Output the (x, y) coordinate of the center of the cell containing the given text.  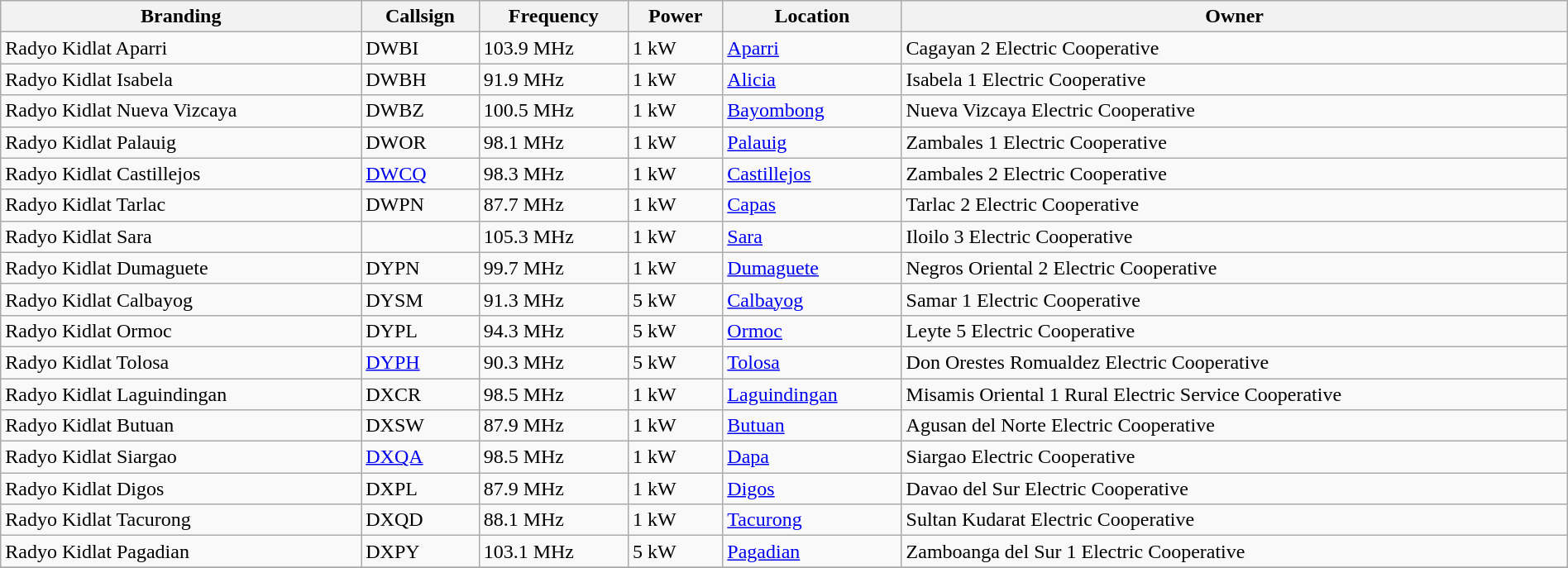
Pagadian (812, 551)
DYPL (420, 331)
Agusan del Norte Electric Cooperative (1234, 426)
Radyo Kidlat Tarlac (181, 205)
Frequency (553, 17)
Branding (181, 17)
DXCR (420, 394)
Radyo Kidlat Aparri (181, 48)
DWBZ (420, 111)
Tolosa (812, 362)
105.3 MHz (553, 236)
Bayombong (812, 111)
Radyo Kidlat Nueva Vizcaya (181, 111)
Radyo Kidlat Laguindingan (181, 394)
Radyo Kidlat Pagadian (181, 551)
DWCQ (420, 174)
DXPL (420, 489)
Castillejos (812, 174)
94.3 MHz (553, 331)
Nueva Vizcaya Electric Cooperative (1234, 111)
Leyte 5 Electric Cooperative (1234, 331)
DXSW (420, 426)
Zambales 2 Electric Cooperative (1234, 174)
Negros Oriental 2 Electric Cooperative (1234, 268)
91.9 MHz (553, 79)
Ormoc (812, 331)
103.1 MHz (553, 551)
Radyo Kidlat Castillejos (181, 174)
DXQD (420, 520)
Zambales 1 Electric Cooperative (1234, 142)
DXPY (420, 551)
98.1 MHz (553, 142)
Palauig (812, 142)
Aparri (812, 48)
DWPN (420, 205)
90.3 MHz (553, 362)
Callsign (420, 17)
Dapa (812, 457)
DWOR (420, 142)
99.7 MHz (553, 268)
Iloilo 3 Electric Cooperative (1234, 236)
91.3 MHz (553, 299)
Capas (812, 205)
Digos (812, 489)
Radyo Kidlat Tacurong (181, 520)
Radyo Kidlat Digos (181, 489)
98.3 MHz (553, 174)
88.1 MHz (553, 520)
Misamis Oriental 1 Rural Electric Service Cooperative (1234, 394)
DWBI (420, 48)
Davao del Sur Electric Cooperative (1234, 489)
Siargao Electric Cooperative (1234, 457)
Zamboanga del Sur 1 Electric Cooperative (1234, 551)
Power (675, 17)
DYPH (420, 362)
Owner (1234, 17)
Radyo Kidlat Palauig (181, 142)
Tacurong (812, 520)
Radyo Kidlat Ormoc (181, 331)
DXQA (420, 457)
DWBH (420, 79)
Radyo Kidlat Tolosa (181, 362)
Don Orestes Romualdez Electric Cooperative (1234, 362)
Cagayan 2 Electric Cooperative (1234, 48)
Location (812, 17)
Tarlac 2 Electric Cooperative (1234, 205)
DYSM (420, 299)
87.7 MHz (553, 205)
Calbayog (812, 299)
Alicia (812, 79)
103.9 MHz (553, 48)
Radyo Kidlat Isabela (181, 79)
Radyo Kidlat Butuan (181, 426)
Laguindingan (812, 394)
DYPN (420, 268)
Radyo Kidlat Calbayog (181, 299)
Butuan (812, 426)
Dumaguete (812, 268)
Radyo Kidlat Sara (181, 236)
Samar 1 Electric Cooperative (1234, 299)
Radyo Kidlat Dumaguete (181, 268)
100.5 MHz (553, 111)
Sara (812, 236)
Radyo Kidlat Siargao (181, 457)
Sultan Kudarat Electric Cooperative (1234, 520)
Isabela 1 Electric Cooperative (1234, 79)
